Return the [X, Y] coordinate for the center point of the cell that contains the specified text.  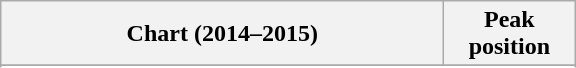
Chart (2014–2015) [222, 34]
Peakposition [510, 34]
